From the cell containing the given text, extract its center point as (x, y) coordinate. 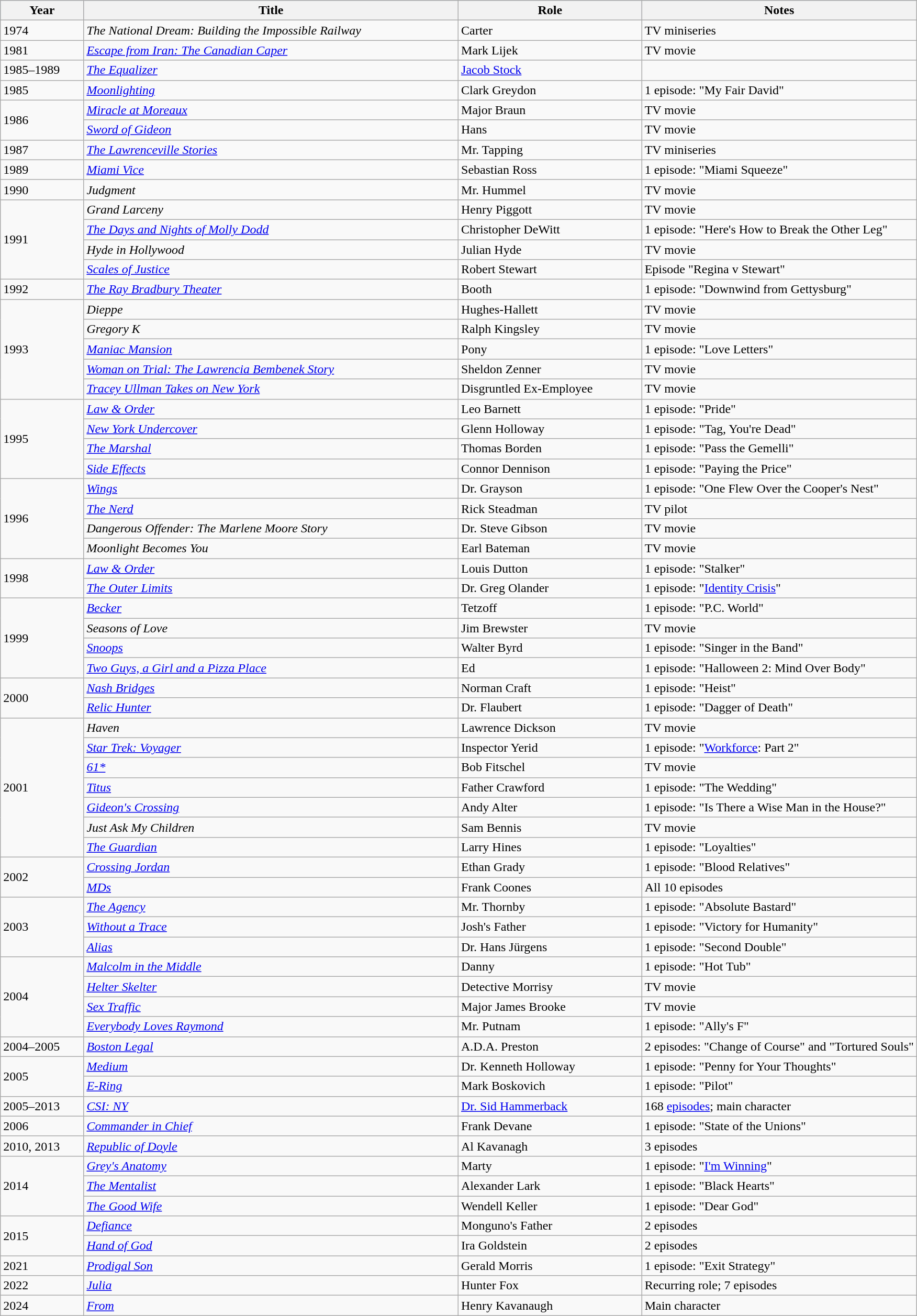
CSI: NY (271, 1106)
Gerald Morris (551, 1266)
1 episode: "I'm Winning" (779, 1166)
Year (42, 10)
1974 (42, 30)
TV pilot (779, 508)
Jim Brewster (551, 628)
2005 (42, 1076)
1985 (42, 90)
Ralph Kingsley (551, 329)
Defiance (271, 1226)
Sword of Gideon (271, 130)
The Outer Limits (271, 588)
Detective Morrisy (551, 987)
Episode "Regina v Stewart" (779, 270)
1995 (42, 439)
1 episode: "Dagger of Death" (779, 708)
Relic Hunter (271, 708)
A.D.A. Preston (551, 1046)
Pony (551, 349)
Dr. Sid Hammerback (551, 1106)
Ed (551, 668)
Major Braun (551, 110)
Nash Bridges (271, 688)
Inspector Yerid (551, 748)
Mark Lijek (551, 50)
1 episode: "Loyalties" (779, 847)
Tracey Ullman Takes on New York (271, 389)
1 episode: "Dear God" (779, 1206)
The Days and Nights of Molly Dodd (271, 229)
Snoops (271, 648)
The Guardian (271, 847)
Notes (779, 10)
Mr. Tapping (551, 150)
Danny (551, 967)
1 episode: "P.C. World" (779, 608)
Frank Devane (551, 1126)
Ethan Grady (551, 867)
Henry Kavanaugh (551, 1306)
1 episode: "Pilot" (779, 1086)
1 episode: "Singer in the Band" (779, 648)
Moonlighting (271, 90)
Role (551, 10)
1 episode: "Identity Crisis" (779, 588)
1 episode: "Tag, You're Dead" (779, 429)
The Lawrenceville Stories (271, 150)
Carter (551, 30)
Josh's Father (551, 927)
1986 (42, 120)
Moonlight Becomes You (271, 548)
Mr. Hummel (551, 189)
Without a Trace (271, 927)
The Good Wife (271, 1206)
Bob Fitschel (551, 767)
Dr. Kenneth Holloway (551, 1066)
Thomas Borden (551, 449)
Alexander Lark (551, 1186)
The Agency (271, 907)
E-Ring (271, 1086)
Father Crawford (551, 787)
Major James Brooke (551, 1007)
Republic of Doyle (271, 1146)
2014 (42, 1186)
Hans (551, 130)
The Ray Bradbury Theater (271, 289)
1 episode: "Stalker" (779, 568)
Hyde in Hollywood (271, 250)
1996 (42, 518)
Wings (271, 488)
2001 (42, 787)
Leo Barnett (551, 409)
1991 (42, 239)
1992 (42, 289)
The National Dream: Building the Impossible Railway (271, 30)
Disgruntled Ex-Employee (551, 389)
Grand Larceny (271, 209)
1 episode: "Paying the Price" (779, 469)
Miracle at Moreaux (271, 110)
2003 (42, 927)
Andy Alter (551, 807)
Ira Goldstein (551, 1246)
1 episode: "Is There a Wise Man in the House?" (779, 807)
1981 (42, 50)
1 episode: "Penny for Your Thoughts" (779, 1066)
The Equalizer (271, 70)
1 episode: "Halloween 2: Mind Over Body" (779, 668)
Sebastian Ross (551, 170)
1985–1989 (42, 70)
2006 (42, 1126)
Glenn Holloway (551, 429)
Recurring role; 7 episodes (779, 1286)
Henry Piggott (551, 209)
Al Kavanagh (551, 1146)
Grey's Anatomy (271, 1166)
1 episode: "Ally's F" (779, 1027)
2005–2013 (42, 1106)
Sex Traffic (271, 1007)
Earl Bateman (551, 548)
Dr. Hans Jürgens (551, 947)
1 episode: "Here's How to Break the Other Leg" (779, 229)
Helter Skelter (271, 987)
1 episode: "Love Letters" (779, 349)
Title (271, 10)
1993 (42, 349)
Marty (551, 1166)
Tetzoff (551, 608)
Dr. Grayson (551, 488)
Just Ask My Children (271, 827)
1 episode: "Heist" (779, 688)
Booth (551, 289)
Jacob Stock (551, 70)
Escape from Iran: The Canadian Caper (271, 50)
Sheldon Zenner (551, 369)
168 episodes; main character (779, 1106)
Gideon's Crossing (271, 807)
Robert Stewart (551, 270)
Dr. Steve Gibson (551, 528)
Monguno's Father (551, 1226)
1 episode: "One Flew Over the Cooper's Nest" (779, 488)
Alias (271, 947)
Maniac Mansion (271, 349)
Julian Hyde (551, 250)
Walter Byrd (551, 648)
1 episode: "Black Hearts" (779, 1186)
Wendell Keller (551, 1206)
1 episode: "State of the Unions" (779, 1126)
Mr. Thornby (551, 907)
Commander in Chief (271, 1126)
Main character (779, 1306)
1998 (42, 578)
Hunter Fox (551, 1286)
Medium (271, 1066)
1 episode: "Miami Squeeze" (779, 170)
1 episode: "Hot Tub" (779, 967)
Mr. Putnam (551, 1027)
2002 (42, 877)
The Nerd (271, 508)
Mark Boskovich (551, 1086)
2004 (42, 997)
1 episode: "Blood Relatives" (779, 867)
Scales of Justice (271, 270)
Star Trek: Voyager (271, 748)
Dangerous Offender: The Marlene Moore Story (271, 528)
Prodigal Son (271, 1266)
1990 (42, 189)
2000 (42, 698)
Dieppe (271, 309)
1 episode: "Workforce: Part 2" (779, 748)
1 episode: "The Wedding" (779, 787)
3 episodes (779, 1146)
Judgment (271, 189)
Becker (271, 608)
Connor Dennison (551, 469)
2010, 2013 (42, 1146)
Seasons of Love (271, 628)
2022 (42, 1286)
Everybody Loves Raymond (271, 1027)
1 episode: "Exit Strategy" (779, 1266)
1 episode: "Downwind from Gettysburg" (779, 289)
1 episode: "My Fair David" (779, 90)
Hand of God (271, 1246)
Malcolm in the Middle (271, 967)
MDs (271, 887)
2004–2005 (42, 1046)
Dr. Greg Olander (551, 588)
2015 (42, 1236)
Dr. Flaubert (551, 708)
2021 (42, 1266)
Sam Bennis (551, 827)
All 10 episodes (779, 887)
2 episodes: "Change of Course" and "Tortured Souls" (779, 1046)
Christopher DeWitt (551, 229)
Titus (271, 787)
Julia (271, 1286)
Crossing Jordan (271, 867)
1989 (42, 170)
Rick Steadman (551, 508)
Louis Dutton (551, 568)
Clark Greydon (551, 90)
Gregory K (271, 329)
The Mentalist (271, 1186)
1999 (42, 638)
1 episode: "Pass the Gemelli" (779, 449)
Woman on Trial: The Lawrencia Bembenek Story (271, 369)
The Marshal (271, 449)
Larry Hines (551, 847)
1 episode: "Second Double" (779, 947)
2024 (42, 1306)
Boston Legal (271, 1046)
1 episode: "Victory for Humanity" (779, 927)
Haven (271, 728)
1 episode: "Absolute Bastard" (779, 907)
1987 (42, 150)
New York Undercover (271, 429)
61* (271, 767)
1 episode: "Pride" (779, 409)
Miami Vice (271, 170)
Hughes-Hallett (551, 309)
Lawrence Dickson (551, 728)
Frank Coones (551, 887)
From (271, 1306)
Side Effects (271, 469)
Norman Craft (551, 688)
Two Guys, a Girl and a Pizza Place (271, 668)
